From the cell containing the given text, extract its center point as [X, Y] coordinate. 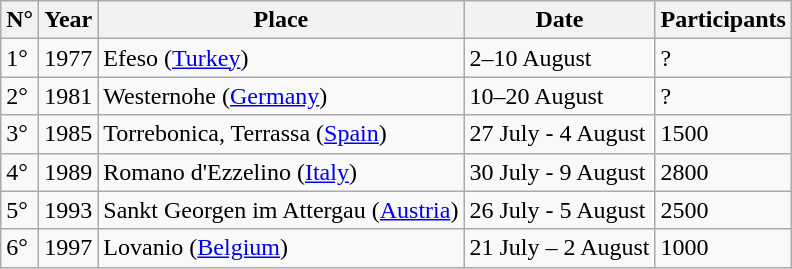
27 July - 4 August [560, 134]
2° [20, 96]
1000 [723, 248]
Torrebonica, Terrassa (Spain) [281, 134]
1500 [723, 134]
1977 [68, 58]
Date [560, 20]
Sankt Georgen im Attergau (Austria) [281, 210]
1997 [68, 248]
2800 [723, 172]
1993 [68, 210]
Lovanio (Belgium) [281, 248]
21 July – 2 August [560, 248]
Romano d'Ezzelino (Italy) [281, 172]
Year [68, 20]
5° [20, 210]
26 July - 5 August [560, 210]
1985 [68, 134]
6° [20, 248]
N° [20, 20]
2–10 August [560, 58]
1989 [68, 172]
4° [20, 172]
Place [281, 20]
2500 [723, 210]
Westernohe (Germany) [281, 96]
10–20 August [560, 96]
1981 [68, 96]
1° [20, 58]
30 July - 9 August [560, 172]
3° [20, 134]
Participants [723, 20]
Efeso (Turkey) [281, 58]
